Locate the cell with the specified text and output its (x, y) center coordinate. 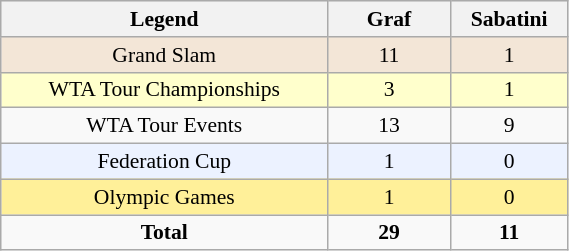
Total (164, 233)
WTA Tour Championships (164, 90)
Legend (164, 19)
29 (390, 233)
Graf (390, 19)
3 (390, 90)
9 (509, 126)
Sabatini (509, 19)
Federation Cup (164, 162)
Grand Slam (164, 55)
WTA Tour Events (164, 126)
Olympic Games (164, 197)
13 (390, 126)
